Search for the cell housing the specified text and yield its (X, Y) center coordinate. 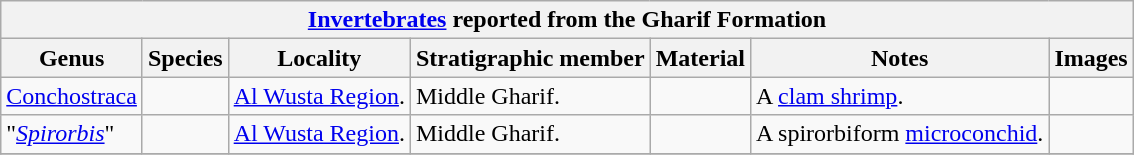
A spirorbiform microconchid. (900, 134)
Material (700, 58)
Images (1091, 58)
Stratigraphic member (530, 58)
"Spirorbis" (72, 134)
Species (185, 58)
Invertebrates reported from the Gharif Formation (567, 20)
A clam shrimp. (900, 96)
Genus (72, 58)
Locality (319, 58)
Notes (900, 58)
Conchostraca (72, 96)
